Locate the cell with the specified text and output its (X, Y) center coordinate. 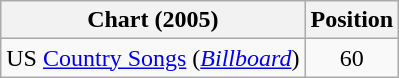
Chart (2005) (153, 20)
Position (352, 20)
60 (352, 58)
US Country Songs (Billboard) (153, 58)
